Determine the [X, Y] coordinate at the center of the cell enclosing the given text.  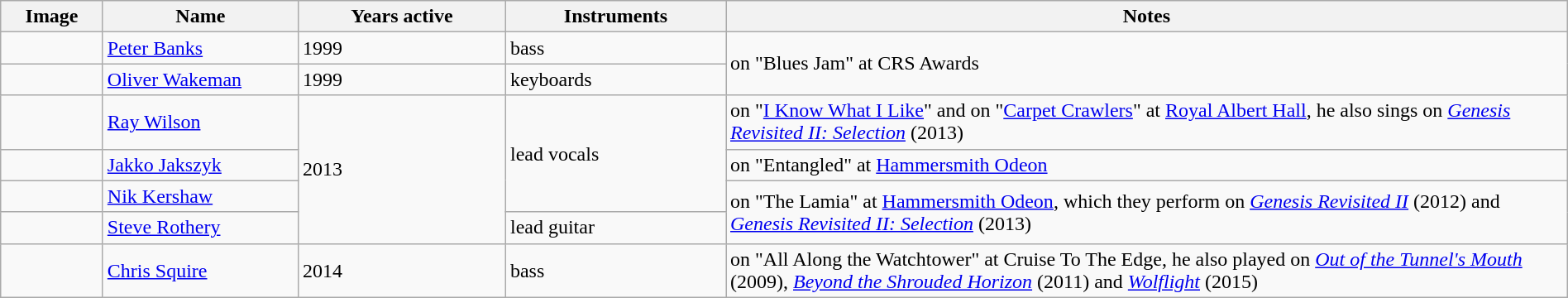
Years active [402, 17]
Image [52, 17]
Ray Wilson [200, 123]
keyboards [615, 79]
2014 [402, 270]
on "The Lamia" at Hammersmith Odeon, which they perform on Genesis Revisited II (2012) and Genesis Revisited II: Selection (2013) [1147, 212]
Oliver Wakeman [200, 79]
lead vocals [615, 154]
Peter Banks [200, 48]
Chris Squire [200, 270]
on "I Know What I Like" and on "Carpet Crawlers" at Royal Albert Hall, he also sings on Genesis Revisited II: Selection (2013) [1147, 123]
Notes [1147, 17]
lead guitar [615, 228]
Steve Rothery [200, 228]
on "Blues Jam" at CRS Awards [1147, 64]
Name [200, 17]
Jakko Jakszyk [200, 165]
2013 [402, 169]
on "Entangled" at Hammersmith Odeon [1147, 165]
Instruments [615, 17]
Nik Kershaw [200, 196]
